Output the (X, Y) coordinate of the center of the cell containing the given text.  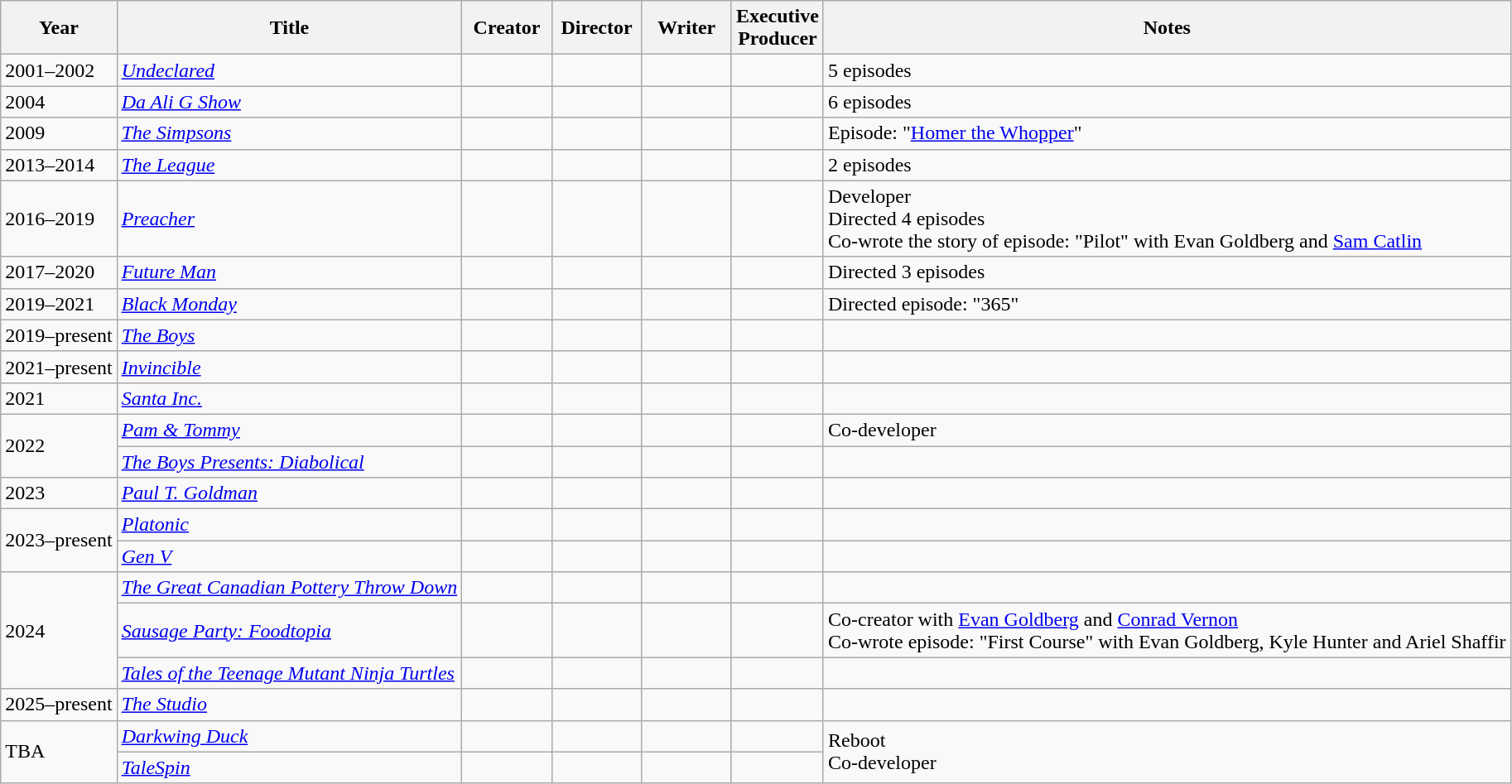
Directed 3 episodes (1167, 272)
2021–present (59, 367)
Episode: "Homer the Whopper" (1167, 133)
Notes (1167, 28)
2023–present (59, 541)
Creator (507, 28)
Da Ali G Show (290, 102)
Writer (687, 28)
RebootCo-developer (1167, 752)
2021 (59, 398)
ExecutiveProducer (777, 28)
Paul T. Goldman (290, 493)
Preacher (290, 219)
Title (290, 28)
Gen V (290, 556)
2004 (59, 102)
The Boys Presents: Diabolical (290, 461)
The Boys (290, 335)
Directed episode: "365" (1167, 304)
2001–2002 (59, 70)
Co-creator with Evan Goldberg and Conrad VernonCo-wrote episode: "First Course" with Evan Goldberg, Kyle Hunter and Ariel Shaffir (1167, 631)
6 episodes (1167, 102)
Tales of the Teenage Mutant Ninja Turtles (290, 673)
Black Monday (290, 304)
Santa Inc. (290, 398)
2016–2019 (59, 219)
Platonic (290, 525)
TBA (59, 752)
2019–2021 (59, 304)
2023 (59, 493)
5 episodes (1167, 70)
2024 (59, 631)
2013–2014 (59, 165)
Darkwing Duck (290, 736)
2019–present (59, 335)
2025–present (59, 705)
Undeclared (290, 70)
Pam & Tommy (290, 430)
Year (59, 28)
The League (290, 165)
DeveloperDirected 4 episodesCo-wrote the story of episode: "Pilot" with Evan Goldberg and Sam Catlin (1167, 219)
2009 (59, 133)
2022 (59, 445)
Co-developer (1167, 430)
Future Man (290, 272)
The Studio (290, 705)
The Great Canadian Pottery Throw Down (290, 588)
The Simpsons (290, 133)
2 episodes (1167, 165)
Invincible (290, 367)
Director (596, 28)
TaleSpin (290, 767)
Sausage Party: Foodtopia (290, 631)
2017–2020 (59, 272)
